Extract the (X, Y) coordinate from the center of the cell holding the provided text.  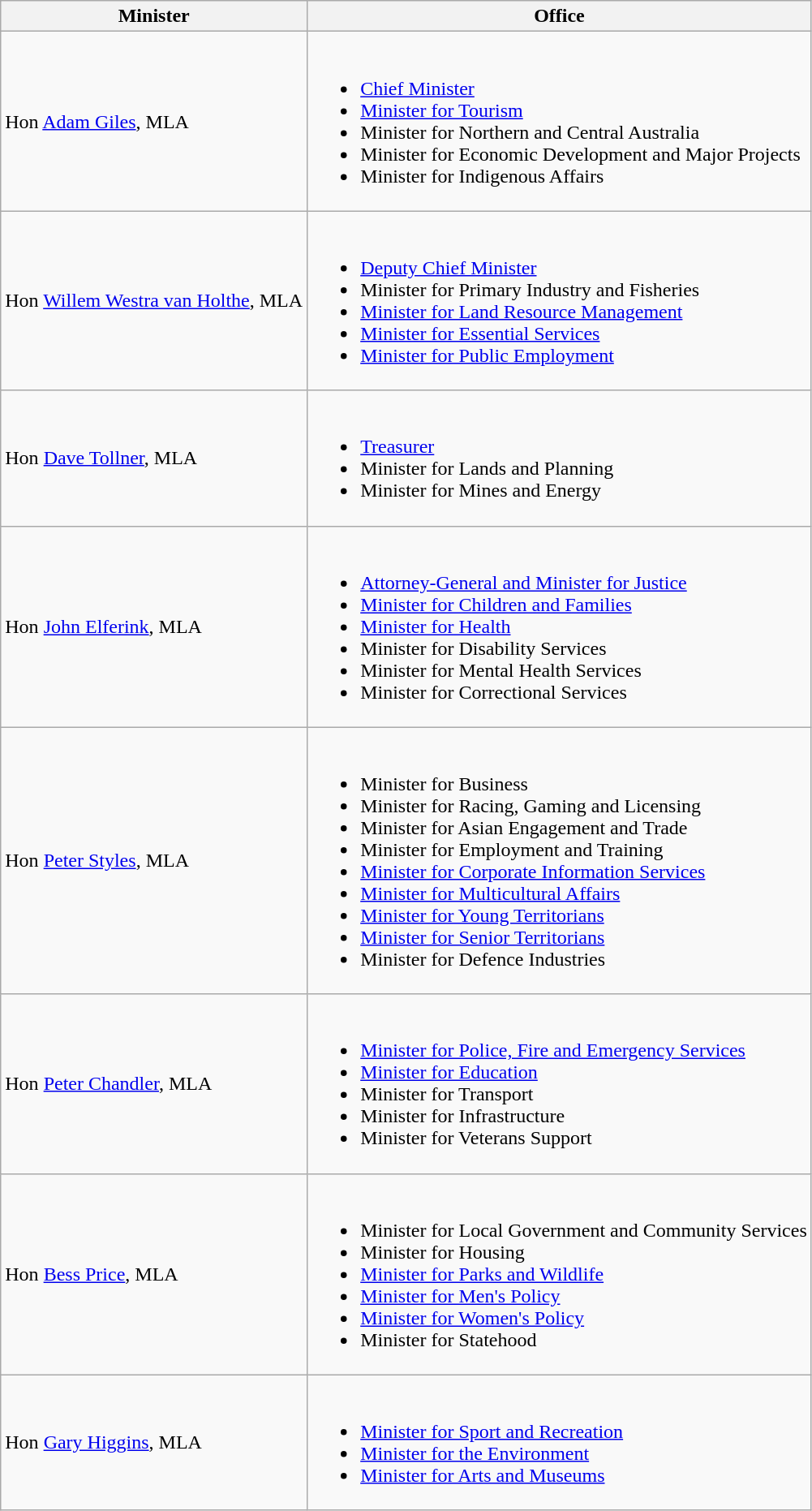
Hon Adam Giles, MLA (154, 122)
Office (560, 16)
Minister for Sport and RecreationMinister for the EnvironmentMinister for Arts and Museums (560, 1443)
Hon John Elferink, MLA (154, 626)
Hon Peter Styles, MLA (154, 860)
Hon Gary Higgins, MLA (154, 1443)
Hon Peter Chandler, MLA (154, 1084)
Minister for Police, Fire and Emergency ServicesMinister for EducationMinister for TransportMinister for InfrastructureMinister for Veterans Support (560, 1084)
Hon Bess Price, MLA (154, 1274)
Minister (154, 16)
TreasurerMinister for Lands and PlanningMinister for Mines and Energy (560, 458)
Hon Dave Tollner, MLA (154, 458)
Hon Willem Westra van Holthe, MLA (154, 300)
